Return [X, Y] of the center of cell containing provided text 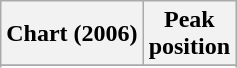
Chart (2006) [72, 34]
Peakposition [189, 34]
